Return [X, Y] of the center of cell containing provided text 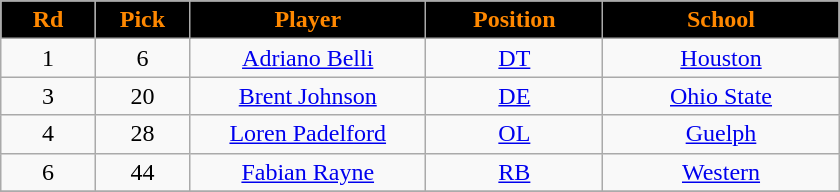
4 [48, 134]
School [721, 20]
Rd [48, 20]
Adriano Belli [308, 58]
DE [514, 96]
28 [142, 134]
3 [48, 96]
Fabian Rayne [308, 172]
Western [721, 172]
Pick [142, 20]
20 [142, 96]
OL [514, 134]
RB [514, 172]
Loren Padelford [308, 134]
Player [308, 20]
Position [514, 20]
1 [48, 58]
44 [142, 172]
Guelph [721, 134]
Houston [721, 58]
Brent Johnson [308, 96]
DT [514, 58]
Ohio State [721, 96]
